Detect which cell encompasses the target text, then output its (x, y) center coordinate. 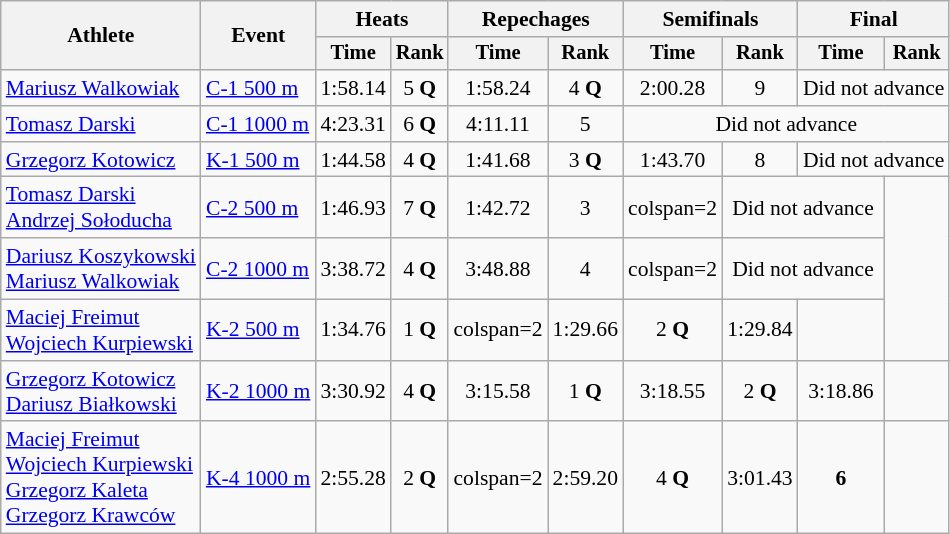
3:30.92 (352, 392)
1:41.68 (498, 160)
Tomasz Darski (101, 124)
Maciej FreimutWojciech Kurpiewski (101, 330)
6 (841, 478)
Tomasz Darski Andrzej Sołoducha (101, 208)
4:23.31 (352, 124)
3:18.86 (841, 392)
Final (874, 19)
Semifinals (710, 19)
1:58.24 (498, 88)
3:38.72 (352, 268)
3:15.58 (498, 392)
C-1 1000 m (258, 124)
1:42.72 (498, 208)
5 (586, 124)
1:43.70 (672, 160)
1:34.76 (352, 330)
5 Q (420, 88)
2:55.28 (352, 478)
K-2 500 m (258, 330)
1:46.93 (352, 208)
C-1 500 m (258, 88)
Dariusz Koszykowski Mariusz Walkowiak (101, 268)
1:29.66 (586, 330)
C-2 500 m (258, 208)
3:01.43 (760, 478)
3 (586, 208)
Grzegorz KotowiczDariusz Białkowski (101, 392)
8 (760, 160)
3:18.55 (672, 392)
Athlete (101, 36)
Heats (382, 19)
2:59.20 (586, 478)
4 (586, 268)
2:00.28 (672, 88)
K-1 500 m (258, 160)
Grzegorz Kotowicz (101, 160)
K-2 1000 m (258, 392)
Mariusz Walkowiak (101, 88)
7 Q (420, 208)
Repechages (536, 19)
4:11.11 (498, 124)
Event (258, 36)
9 (760, 88)
C-2 1000 m (258, 268)
K-4 1000 m (258, 478)
1:29.84 (760, 330)
3 Q (586, 160)
3:48.88 (498, 268)
Maciej Freimut Wojciech KurpiewskiGrzegorz KaletaGrzegorz Krawców (101, 478)
1:58.14 (352, 88)
6 Q (420, 124)
1:44.58 (352, 160)
